Return the (x, y) coordinate for the center point of the cell that contains the specified text.  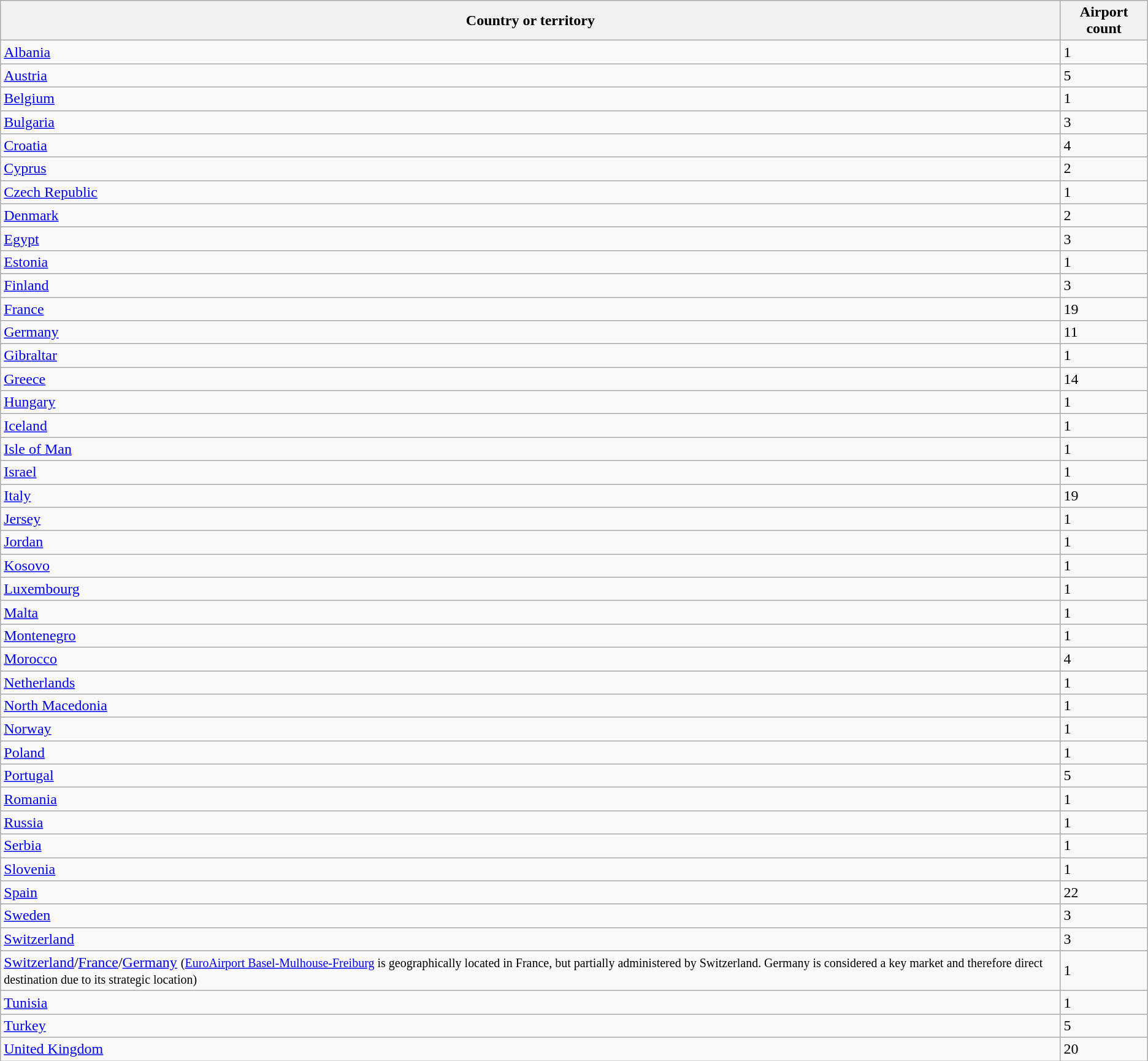
Sweden (530, 916)
Finland (530, 285)
Norway (530, 729)
Tunisia (530, 1002)
Iceland (530, 426)
Bulgaria (530, 122)
Slovenia (530, 869)
Isle of Man (530, 449)
Switzerland (530, 939)
Airport count (1104, 21)
Morocco (530, 659)
Jordan (530, 542)
Denmark (530, 215)
France (530, 308)
Croatia (530, 145)
Country or territory (530, 21)
Romania (530, 799)
11 (1104, 332)
Malta (530, 612)
Czech Republic (530, 192)
Greece (530, 379)
North Macedonia (530, 706)
Estonia (530, 262)
Jersey (530, 519)
Austria (530, 75)
Albania (530, 52)
Italy (530, 496)
Israel (530, 472)
Russia (530, 822)
22 (1104, 892)
Luxembourg (530, 589)
14 (1104, 379)
Germany (530, 332)
Netherlands (530, 683)
Montenegro (530, 635)
United Kingdom (530, 1049)
Egypt (530, 239)
Kosovo (530, 565)
Belgium (530, 99)
Hungary (530, 402)
20 (1104, 1049)
Serbia (530, 846)
Portugal (530, 776)
Turkey (530, 1025)
Poland (530, 753)
Spain (530, 892)
Cyprus (530, 169)
Gibraltar (530, 356)
